Return the (X, Y) coordinate for the center point of the cell that contains the specified text.  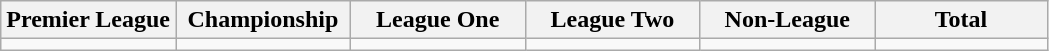
League Two (612, 20)
Championship (264, 20)
Non-League (788, 20)
Total (962, 20)
Premier League (88, 20)
League One (438, 20)
